Locate the cell with the specified text and output its [x, y] center coordinate. 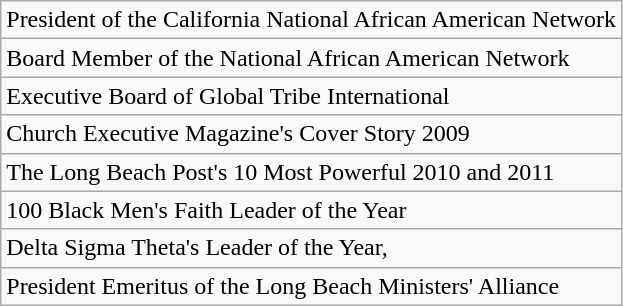
Church Executive Magazine's Cover Story 2009 [312, 134]
Delta Sigma Theta's Leader of the Year, [312, 248]
President Emeritus of the Long Beach Ministers' Alliance [312, 286]
Board Member of the National African American Network [312, 58]
The Long Beach Post's 10 Most Powerful 2010 and 2011 [312, 172]
President of the California National African American Network [312, 20]
100 Black Men's Faith Leader of the Year [312, 210]
Executive Board of Global Tribe International [312, 96]
